Search for the cell housing the specified text and yield its (X, Y) center coordinate. 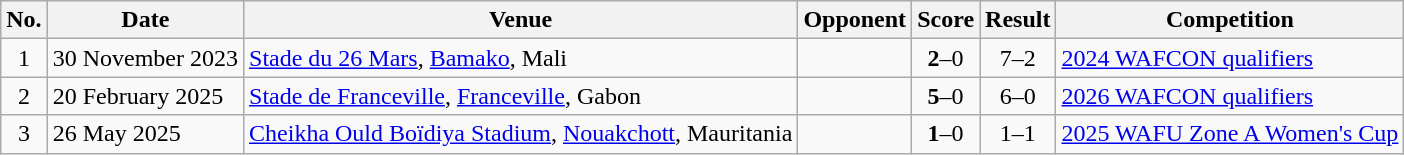
20 February 2025 (145, 96)
Venue (521, 20)
2–0 (946, 58)
1 (24, 58)
5–0 (946, 96)
1–0 (946, 134)
Result (1018, 20)
No. (24, 20)
Stade du 26 Mars, Bamako, Mali (521, 58)
2026 WAFCON qualifiers (1230, 96)
Competition (1230, 20)
30 November 2023 (145, 58)
26 May 2025 (145, 134)
2024 WAFCON qualifiers (1230, 58)
3 (24, 134)
1–1 (1018, 134)
Stade de Franceville, Franceville, Gabon (521, 96)
6–0 (1018, 96)
Cheikha Ould Boïdiya Stadium, Nouakchott, Mauritania (521, 134)
2025 WAFU Zone A Women's Cup (1230, 134)
Date (145, 20)
Score (946, 20)
Opponent (855, 20)
7–2 (1018, 58)
2 (24, 96)
